From the cell containing the given text, extract its center point as (x, y) coordinate. 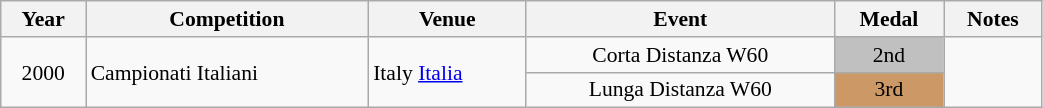
Campionati Italiani (227, 72)
2nd (889, 55)
Medal (889, 19)
Venue (447, 19)
Corta Distanza W60 (680, 55)
Lunga Distanza W60 (680, 90)
3rd (889, 90)
Competition (227, 19)
Event (680, 19)
Notes (993, 19)
Year (44, 19)
2000 (44, 72)
Italy Italia (447, 72)
